Return the [x, y] coordinate for the center point of the cell that contains the specified text.  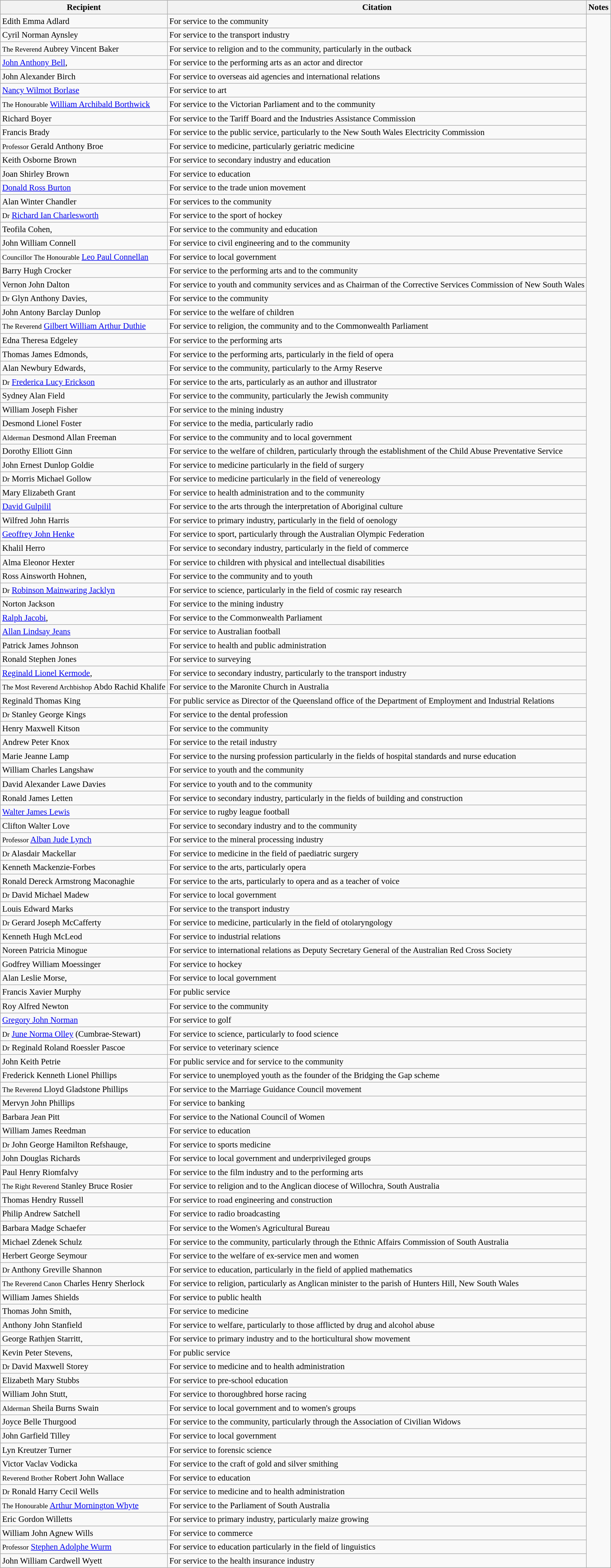
For service to Australian football [377, 632]
For service to primary industry and to the horticultural show movement [377, 1339]
For service to the trade union movement [377, 188]
Norton Jackson [84, 604]
Dr David Michael Madew [84, 895]
John Antony Barclay Dunlop [84, 312]
For service to the mineral processing industry [377, 840]
Roy Alfred Newton [84, 1006]
Dr June Norma Olley (Cumbrae-Stewart) [84, 1034]
Dr Ronald Harry Cecil Wells [84, 1491]
Joyce Belle Thurgood [84, 1422]
For service to unemployed youth as the founder of the Bridging the Gap scheme [377, 1075]
Ralph Jacobi, [84, 618]
Alma Eleonor Hexter [84, 562]
Wilfred John Harris [84, 521]
For service to the Commonwealth Parliament [377, 618]
Allan Lindsay Jeans [84, 632]
Alan Newbury Edwards, [84, 368]
Ross Ainsworth Hohnen, [84, 576]
Sydney Alan Field [84, 396]
Joan Shirley Brown [84, 174]
Alderman Sheila Burns Swain [84, 1408]
Eric Gordon Willetts [84, 1519]
William John Stutt, [84, 1394]
For service to the arts through the interpretation of Aboriginal culture [377, 507]
For service to medicine particularly in the field of venereology [377, 479]
For service to primary industry, particularly maize growing [377, 1519]
For service to the Parliament of South Australia [377, 1505]
For service to the community, particularly through the Association of Civilian Widows [377, 1422]
For service to local government and to women's groups [377, 1408]
Frederick Kenneth Lionel Phillips [84, 1075]
For public service and for service to the community [377, 1061]
Paul Henry Riomfalvy [84, 1172]
For service to commerce [377, 1533]
Noreen Patricia Minogue [84, 950]
Anthony John Stanfield [84, 1325]
For service to youth and the community [377, 770]
For service to overseas aid agencies and international relations [377, 77]
For service to health and public administration [377, 645]
Kevin Peter Stevens, [84, 1353]
Thomas John Smith, [84, 1311]
For service to the Marriage Guidance Council movement [377, 1089]
For service to the Victorian Parliament and to the community [377, 104]
Dr Anthony Greville Shannon [84, 1270]
For service to banking [377, 1103]
For service to the sport of hockey [377, 215]
For service to secondary industry, particularly in the field of commerce [377, 548]
Michael Zdenek Schulz [84, 1242]
For service to welfare, particularly to those afflicted by drug and alcohol abuse [377, 1325]
Dr Reginald Roland Roessler Pascoe [84, 1047]
For service to youth and community services and as Chairman of the Corrective Services Commission of New South Wales [377, 285]
Dr David Maxwell Storey [84, 1367]
For service to the community, particularly the Jewish community [377, 396]
For public service as Director of the Queensland office of the Department of Employment and Industrial Relations [377, 701]
Dr Morris Michael Gollow [84, 479]
Citation [377, 7]
For service to the welfare of ex-service men and women [377, 1256]
Professor Gerald Anthony Broe [84, 146]
For service to the public service, particularly to the New South Wales Electricity Commission [377, 132]
Notes [598, 7]
For service to science, particularly in the field of cosmic ray research [377, 590]
For service to the health insurance industry [377, 1561]
The Honourable Arthur Mornington Whyte [84, 1505]
David Alexander Lawe Davies [84, 784]
For service to the film industry and to the performing arts [377, 1172]
John William Cardwell Wyett [84, 1561]
For service to the performing arts and to the community [377, 271]
For service to civil engineering and to the community [377, 243]
Elizabeth Mary Stubbs [84, 1381]
For service to religion and to the community, particularly in the outback [377, 49]
Alderman Desmond Allan Freeman [84, 437]
For service to religion, the community and to the Commonwealth Parliament [377, 327]
For service to thoroughbred horse racing [377, 1394]
Professor Stephen Adolphe Wurm [84, 1547]
For service to the community, particularly to the Army Reserve [377, 368]
For service to the performing arts, particularly in the field of opera [377, 354]
Recipient [84, 7]
For service to medicine particularly in the field of surgery [377, 465]
David Gulpilil [84, 507]
Nancy Wilmot Borlase [84, 90]
Francis Brady [84, 132]
Edna Theresa Edgeley [84, 340]
For service to religion, particularly as Anglican minister to the parish of Hunters Hill, New South Wales [377, 1284]
The Reverend Lloyd Gladstone Phillips [84, 1089]
For services to the community [377, 201]
For service to secondary industry, particularly in the fields of building and construction [377, 798]
Barry Hugh Crocker [84, 271]
Dr Richard Ian Charlesworth [84, 215]
For service to sport, particularly through the Australian Olympic Federation [377, 535]
For service to golf [377, 1020]
For service to the National Council of Women [377, 1117]
For service to sports medicine [377, 1145]
William James Reedman [84, 1131]
For service to the Women's Agricultural Bureau [377, 1228]
Richard Boyer [84, 118]
Reginald Lionel Kermode, [84, 673]
Ronald James Letten [84, 798]
Dr Gerard Joseph McCafferty [84, 923]
For service to pre-school education [377, 1381]
Clifton Walter Love [84, 826]
For service to radio broadcasting [377, 1214]
For service to the retail industry [377, 742]
Geoffrey John Henke [84, 535]
For service to children with physical and intellectual disabilities [377, 562]
For service to secondary industry, particularly to the transport industry [377, 673]
For service to education, particularly in the field of applied mathematics [377, 1270]
For service to the community, particularly through the Ethnic Affairs Commission of South Australia [377, 1242]
Cyril Norman Aynsley [84, 35]
Henry Maxwell Kitson [84, 729]
George Rathjen Starritt, [84, 1339]
Keith Osborne Brown [84, 160]
William James Shields [84, 1297]
Barbara Jean Pitt [84, 1117]
Teofila Cohen, [84, 229]
The Right Reverend Stanley Bruce Rosier [84, 1186]
For service to the arts, particularly to opera and as a teacher of voice [377, 881]
Kenneth Hugh McLeod [84, 937]
Dr Glyn Anthony Davies, [84, 298]
The Reverend Aubrey Vincent Baker [84, 49]
For service to the arts, particularly as an author and illustrator [377, 382]
Donald Ross Burton [84, 188]
For service to medicine, particularly in the field of otolaryngology [377, 923]
For service to the media, particularly radio [377, 424]
Vernon John Dalton [84, 285]
Ronald Stephen Jones [84, 659]
For service to surveying [377, 659]
For service to the performing arts [377, 340]
For service to secondary industry and education [377, 160]
For service to education particularly in the field of linguistics [377, 1547]
John Garfield Tilley [84, 1436]
Barbara Madge Schaefer [84, 1228]
Philip Andrew Satchell [84, 1214]
For service to the Maronite Church in Australia [377, 687]
John Ernest Dunlop Goldie [84, 465]
For service to youth and to the community [377, 784]
Dr Frederica Lucy Erickson [84, 382]
John Anthony Bell, [84, 63]
Khalil Herro [84, 548]
Lyn Kreutzer Turner [84, 1450]
William Charles Langshaw [84, 770]
For service to road engineering and construction [377, 1200]
For service to art [377, 90]
John Douglas Richards [84, 1158]
Professor Alban Jude Lynch [84, 840]
Edith Emma Adlard [84, 21]
For service to religion and to the Anglican diocese of Willochra, South Australia [377, 1186]
For service to industrial relations [377, 937]
For service to the nursing profession particularly in the fields of hospital standards and nurse education [377, 756]
Dr Alasdair Mackellar [84, 853]
For service to veterinary science [377, 1047]
For service to international relations as Deputy Secretary General of the Australian Red Cross Society [377, 950]
Godfrey William Moessinger [84, 964]
For service to the welfare of children, particularly through the establishment of the Child Abuse Preventative Service [377, 451]
Patrick James Johnson [84, 645]
Reverend Brother Robert John Wallace [84, 1478]
For service to the welfare of children [377, 312]
For service to science, particularly to food science [377, 1034]
Alan Winter Chandler [84, 201]
For service to the community and to local government [377, 437]
The Most Reverend Archbishop Abdo Rachid Khalife [84, 687]
For service to the craft of gold and silver smithing [377, 1464]
Dr Stanley George Kings [84, 715]
The Reverend Canon Charles Henry Sherlock [84, 1284]
For service to medicine, particularly geriatric medicine [377, 146]
Marie Jeanne Lamp [84, 756]
John Alexander Birch [84, 77]
For service to primary industry, particularly in the field of oenology [377, 521]
Desmond Lionel Foster [84, 424]
Mervyn John Phillips [84, 1103]
Alan Leslie Morse, [84, 978]
Thomas Hendry Russell [84, 1200]
For service to the community and to youth [377, 576]
For service to local government and underprivileged groups [377, 1158]
For service to the Tariff Board and the Industries Assistance Commission [377, 118]
The Honourable William Archibald Borthwick [84, 104]
Dr Robinson Mainwaring Jacklyn [84, 590]
William Joseph Fisher [84, 410]
Louis Edward Marks [84, 909]
For service to medicine in the field of paediatric surgery [377, 853]
For service to the performing arts as an actor and director [377, 63]
John Keith Petrie [84, 1061]
For service to medicine [377, 1311]
For service to the dental profession [377, 715]
John William Connell [84, 243]
Mary Elizabeth Grant [84, 493]
Herbert George Seymour [84, 1256]
The Reverend Gilbert William Arthur Duthie [84, 327]
For service to public health [377, 1297]
Andrew Peter Knox [84, 742]
William John Agnew Wills [84, 1533]
Thomas James Edmonds, [84, 354]
For service to rugby league football [377, 812]
Reginald Thomas King [84, 701]
Ronald Dereck Armstrong Maconaghie [84, 881]
Victor Vaclav Vodicka [84, 1464]
For service to forensic science [377, 1450]
For service to secondary industry and to the community [377, 826]
For service to hockey [377, 964]
For service to the community and education [377, 229]
Walter James Lewis [84, 812]
Dorothy Elliott Ginn [84, 451]
For service to the arts, particularly opera [377, 867]
Councillor The Honourable Leo Paul Connellan [84, 257]
Kenneth Mackenzie-Forbes [84, 867]
Dr John George Hamilton Refshauge, [84, 1145]
For service to health administration and to the community [377, 493]
Francis Xavier Murphy [84, 992]
Gregory John Norman [84, 1020]
